Identify which cell holds the provided text, then report its [X, Y] central coordinate. 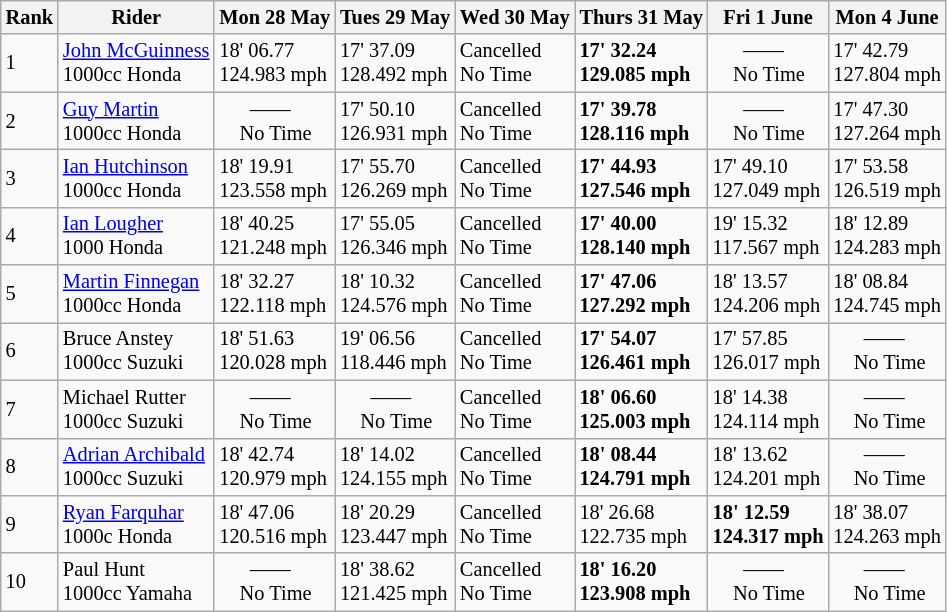
7 [30, 409]
18' 14.02 124.155 mph [395, 467]
2 [30, 121]
17' 54.07 126.461 mph [642, 351]
18' 38.07 124.263 mph [886, 524]
John McGuinness 1000cc Honda [136, 63]
18' 20.29 123.447 mph [395, 524]
18' 19.91 123.558 mph [274, 178]
18' 06.60 125.003 mph [642, 409]
18' 47.06 120.516 mph [274, 524]
17' 57.85 126.017 mph [768, 351]
Fri 1 June [768, 17]
Guy Martin 1000cc Honda [136, 121]
Ian Lougher 1000 Honda [136, 236]
Adrian Archibald 1000cc Suzuki [136, 467]
18' 16.20 123.908 mph [642, 582]
Rank [30, 17]
18' 32.27 122.118 mph [274, 294]
6 [30, 351]
17' 42.79 127.804 mph [886, 63]
18' 51.63 120.028 mph [274, 351]
Paul Hunt 1000cc Yamaha [136, 582]
17' 49.10 127.049 mph [768, 178]
Mon 4 June [886, 17]
9 [30, 524]
5 [30, 294]
17' 44.93 127.546 mph [642, 178]
18' 06.77 124.983 mph [274, 63]
18' 13.62 124.201 mph [768, 467]
18' 42.74 120.979 mph [274, 467]
18' 08.44 124.791 mph [642, 467]
17' 53.58 126.519 mph [886, 178]
17' 40.00 128.140 mph [642, 236]
19' 06.56 118.446 mph [395, 351]
17' 32.24 129.085 mph [642, 63]
17' 37.09 128.492 mph [395, 63]
10 [30, 582]
17' 39.78 128.116 mph [642, 121]
18' 38.62 121.425 mph [395, 582]
Rider [136, 17]
18' 12.59 124.317 mph [768, 524]
Martin Finnegan 1000cc Honda [136, 294]
18' 26.68 122.735 mph [642, 524]
18' 13.57 124.206 mph [768, 294]
Bruce Anstey 1000cc Suzuki [136, 351]
Michael Rutter 1000cc Suzuki [136, 409]
18' 12.89 124.283 mph [886, 236]
4 [30, 236]
17' 55.70 126.269 mph [395, 178]
17' 55.05 126.346 mph [395, 236]
18' 14.38 124.114 mph [768, 409]
18' 08.84 124.745 mph [886, 294]
Ian Hutchinson 1000cc Honda [136, 178]
Wed 30 May [515, 17]
Ryan Farquhar 1000c Honda [136, 524]
17' 47.30 127.264 mph [886, 121]
19' 15.32 117.567 mph [768, 236]
Thurs 31 May [642, 17]
1 [30, 63]
Tues 29 May [395, 17]
18' 10.32 124.576 mph [395, 294]
Mon 28 May [274, 17]
18' 40.25 121.248 mph [274, 236]
17' 50.10 126.931 mph [395, 121]
3 [30, 178]
17' 47.06 127.292 mph [642, 294]
8 [30, 467]
